Return [x, y] of the center of cell containing provided text 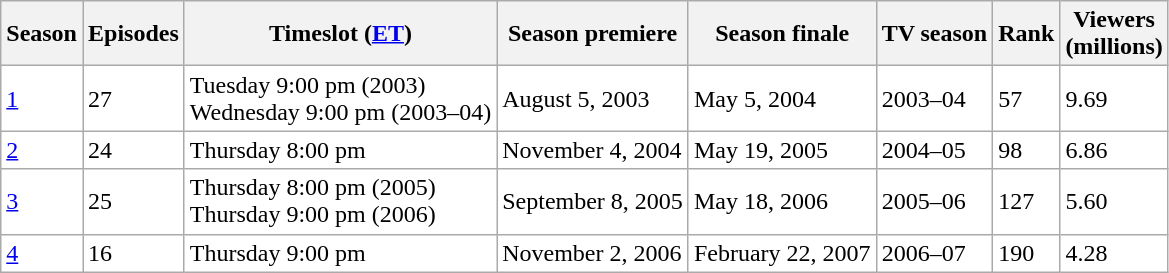
2003–04 [934, 98]
Season [42, 34]
3 [42, 202]
24 [133, 150]
Thursday 8:00 pm [340, 150]
2006–07 [934, 253]
May 5, 2004 [782, 98]
57 [1026, 98]
TV season [934, 34]
2 [42, 150]
Season premiere [593, 34]
27 [133, 98]
4 [42, 253]
May 18, 2006 [782, 202]
Episodes [133, 34]
Thursday 9:00 pm [340, 253]
127 [1026, 202]
2005–06 [934, 202]
25 [133, 202]
Viewers(millions) [1114, 34]
Rank [1026, 34]
98 [1026, 150]
1 [42, 98]
Thursday 8:00 pm (2005)Thursday 9:00 pm (2006) [340, 202]
November 2, 2006 [593, 253]
August 5, 2003 [593, 98]
Season finale [782, 34]
4.28 [1114, 253]
February 22, 2007 [782, 253]
Tuesday 9:00 pm (2003)Wednesday 9:00 pm (2003–04) [340, 98]
9.69 [1114, 98]
September 8, 2005 [593, 202]
Timeslot (ET) [340, 34]
190 [1026, 253]
16 [133, 253]
May 19, 2005 [782, 150]
2004–05 [934, 150]
5.60 [1114, 202]
November 4, 2004 [593, 150]
6.86 [1114, 150]
